Find where the given text appears and provide that cell's center as [X, Y] coordinate. 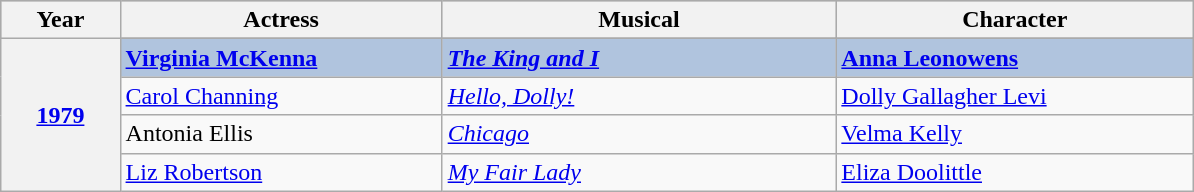
Velma Kelly [1015, 134]
Anna Leonowens [1015, 58]
Dolly Gallagher Levi [1015, 96]
My Fair Lady [639, 172]
Musical [639, 20]
The King and I [639, 58]
Liz Robertson [281, 172]
Year [60, 20]
Hello, Dolly! [639, 96]
Antonia Ellis [281, 134]
1979 [60, 115]
Virginia McKenna [281, 58]
Chicago [639, 134]
Eliza Doolittle [1015, 172]
Character [1015, 20]
Actress [281, 20]
Carol Channing [281, 96]
